Search for the cell housing the specified text and yield its (X, Y) center coordinate. 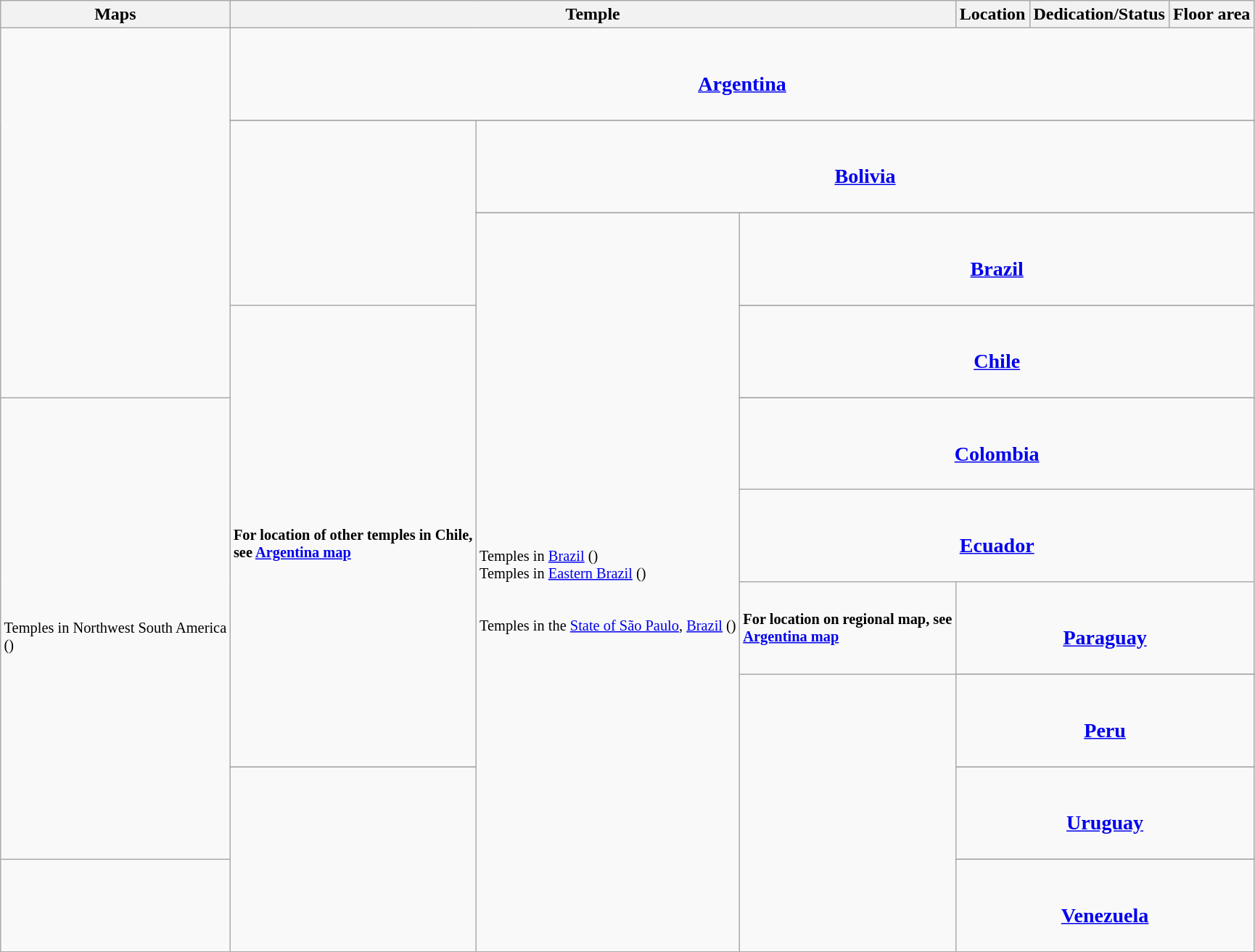
Temples in Northwest South America() (115, 628)
Temple (593, 15)
Bolivia (865, 167)
Colombia (997, 444)
Chile (997, 351)
Brazil (997, 258)
Paraguay (1105, 628)
Maps (115, 15)
Venezuela (1105, 906)
Argentina (742, 74)
Floor area (1211, 15)
Location (992, 15)
Dedication/Status (1099, 15)
Uruguay (1105, 813)
Temples in Brazil () Temples in Eastern Brazil () Temples in the State of São Paulo, Brazil () (608, 582)
For location of other temples in Chile,see Argentina map (353, 535)
Ecuador (997, 535)
Peru (1105, 720)
For location on regional map, see Argentina map (847, 628)
